From the cell containing the given text, extract its center point as (X, Y) coordinate. 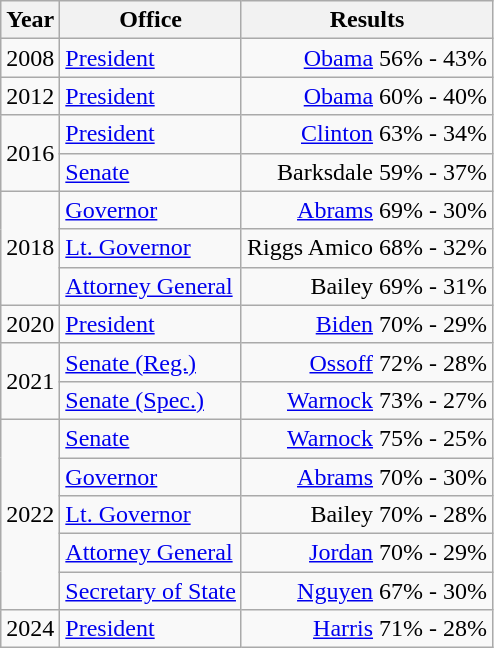
2021 (30, 381)
Barksdale 59% - 37% (366, 172)
Ossoff 72% - 28% (366, 362)
Obama 56% - 43% (366, 58)
2020 (30, 324)
Jordan 70% - 29% (366, 553)
Senate (Reg.) (151, 362)
Warnock 75% - 25% (366, 438)
2024 (30, 629)
Year (30, 20)
Clinton 63% - 34% (366, 134)
Riggs Amico 68% - 32% (366, 248)
Secretary of State (151, 591)
Warnock 73% - 27% (366, 400)
Office (151, 20)
Abrams 69% - 30% (366, 210)
2016 (30, 153)
Harris 71% - 28% (366, 629)
Abrams 70% - 30% (366, 477)
2012 (30, 96)
2008 (30, 58)
2022 (30, 514)
Nguyen 67% - 30% (366, 591)
Biden 70% - 29% (366, 324)
Obama 60% - 40% (366, 96)
Bailey 70% - 28% (366, 515)
Senate (Spec.) (151, 400)
Results (366, 20)
Bailey 69% - 31% (366, 286)
2018 (30, 248)
